Identify which cell holds the provided text, then report its [X, Y] central coordinate. 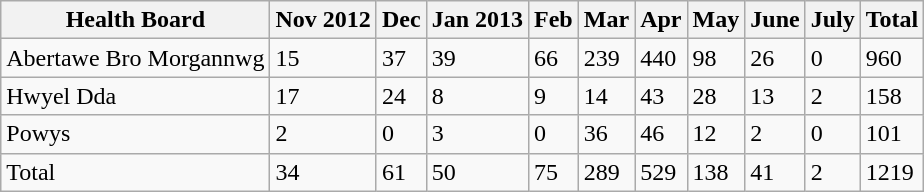
101 [892, 134]
239 [606, 58]
529 [661, 172]
Nov 2012 [323, 20]
26 [775, 58]
8 [477, 96]
36 [606, 134]
43 [661, 96]
41 [775, 172]
75 [554, 172]
July [832, 20]
138 [716, 172]
50 [477, 172]
3 [477, 134]
34 [323, 172]
Health Board [136, 20]
Jan 2013 [477, 20]
15 [323, 58]
158 [892, 96]
June [775, 20]
13 [775, 96]
28 [716, 96]
289 [606, 172]
61 [401, 172]
Dec [401, 20]
37 [401, 58]
Hwyel Dda [136, 96]
1219 [892, 172]
24 [401, 96]
Feb [554, 20]
98 [716, 58]
440 [661, 58]
Powys [136, 134]
46 [661, 134]
66 [554, 58]
12 [716, 134]
39 [477, 58]
9 [554, 96]
Abertawe Bro Morgannwg [136, 58]
14 [606, 96]
May [716, 20]
Apr [661, 20]
Mar [606, 20]
960 [892, 58]
17 [323, 96]
